Detect which cell encompasses the target text, then output its (X, Y) center coordinate. 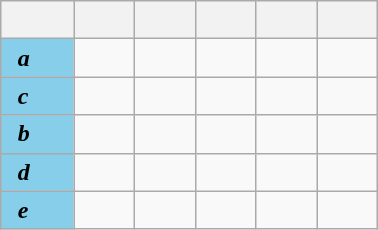
e (36, 210)
d (36, 172)
a (36, 58)
b (36, 134)
c (36, 96)
